Find where the given text appears and provide that cell's center as [X, Y] coordinate. 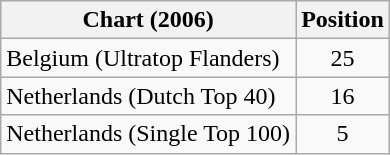
25 [343, 58]
Belgium (Ultratop Flanders) [148, 58]
Netherlands (Single Top 100) [148, 134]
5 [343, 134]
16 [343, 96]
Chart (2006) [148, 20]
Position [343, 20]
Netherlands (Dutch Top 40) [148, 96]
